Identify which cell holds the provided text, then report its [x, y] central coordinate. 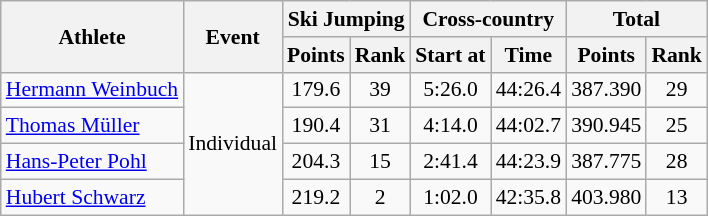
387.775 [606, 162]
387.390 [606, 90]
Individual [232, 143]
28 [676, 162]
2 [380, 197]
Hans-Peter Pohl [92, 162]
219.2 [316, 197]
Ski Jumping [346, 19]
5:26.0 [450, 90]
390.945 [606, 126]
Athlete [92, 36]
25 [676, 126]
44:02.7 [528, 126]
Total [636, 19]
Cross-country [488, 19]
Hermann Weinbuch [92, 90]
190.4 [316, 126]
2:41.4 [450, 162]
39 [380, 90]
44:26.4 [528, 90]
31 [380, 126]
Start at [450, 55]
29 [676, 90]
204.3 [316, 162]
179.6 [316, 90]
Thomas Müller [92, 126]
Event [232, 36]
42:35.8 [528, 197]
Time [528, 55]
44:23.9 [528, 162]
Hubert Schwarz [92, 197]
15 [380, 162]
13 [676, 197]
1:02.0 [450, 197]
403.980 [606, 197]
4:14.0 [450, 126]
